For the text-containing cell, return its midpoint in (x, y) coordinate format. 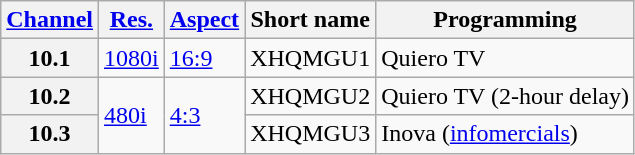
10.1 (50, 58)
480i (132, 115)
XHQMGU3 (310, 134)
Inova (infomercials) (506, 134)
Quiero TV (506, 58)
10.3 (50, 134)
Programming (506, 20)
Short name (310, 20)
4:3 (204, 115)
Quiero TV (2-hour delay) (506, 96)
XHQMGU2 (310, 96)
Aspect (204, 20)
Res. (132, 20)
XHQMGU1 (310, 58)
10.2 (50, 96)
1080i (132, 58)
16:9 (204, 58)
Channel (50, 20)
